Determine the [X, Y] coordinate at the center of the cell enclosing the given text.  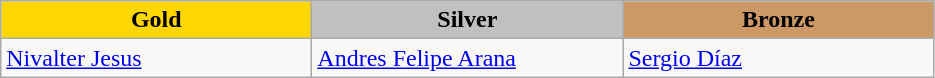
Bronze [778, 20]
Andres Felipe Arana [468, 58]
Gold [156, 20]
Sergio Díaz [778, 58]
Silver [468, 20]
Nivalter Jesus [156, 58]
